Return (x, y) of the center of cell containing provided text 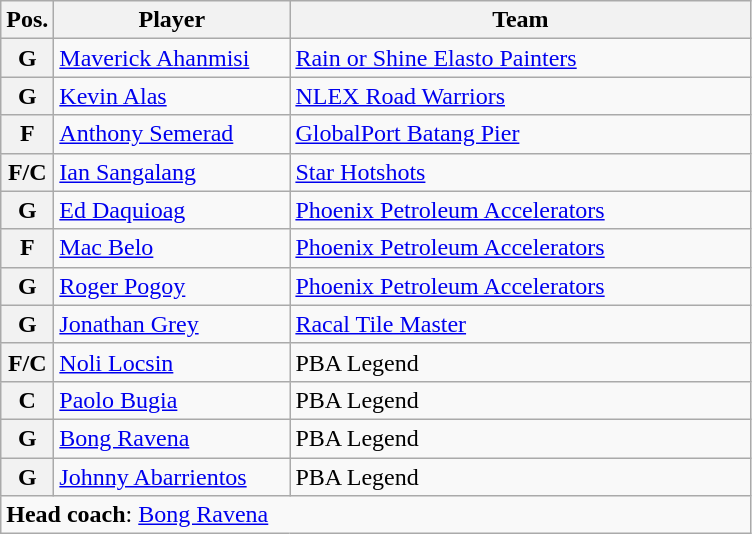
Head coach: Bong Ravena (376, 515)
Mac Belo (172, 248)
Racal Tile Master (520, 324)
NLEX Road Warriors (520, 96)
Team (520, 20)
Anthony Semerad (172, 134)
GlobalPort Batang Pier (520, 134)
Pos. (28, 20)
Bong Ravena (172, 438)
Maverick Ahanmisi (172, 58)
Kevin Alas (172, 96)
Noli Locsin (172, 362)
Star Hotshots (520, 172)
Johnny Abarrientos (172, 477)
Player (172, 20)
C (28, 400)
Roger Pogoy (172, 286)
Jonathan Grey (172, 324)
Paolo Bugia (172, 400)
Ian Sangalang (172, 172)
Rain or Shine Elasto Painters (520, 58)
Ed Daquioag (172, 210)
